Detect which cell encompasses the target text, then output its [x, y] center coordinate. 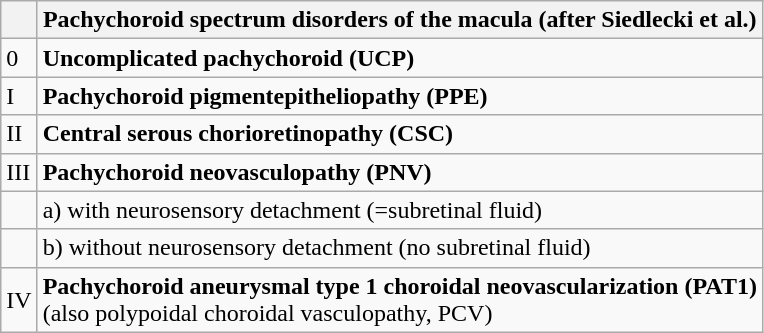
Central serous chorioretinopathy (CSC) [400, 134]
a) with neurosensory detachment (=subretinal fluid) [400, 210]
Uncomplicated pachychoroid (UCP) [400, 58]
Pachychoroid aneurysmal type 1 choroidal neovascularization (PAT1)(also polypoidal choroidal vasculopathy, PCV) [400, 300]
III [19, 172]
0 [19, 58]
II [19, 134]
Pachychoroid neovasculopathy (PNV) [400, 172]
IV [19, 300]
Pachychoroid pigmentepitheliopathy (PPE) [400, 96]
Pachychoroid spectrum disorders of the macula (after Siedlecki et al.) [400, 20]
I [19, 96]
b) without neurosensory detachment (no subretinal fluid) [400, 248]
